Locate the cell with the specified text and output its [X, Y] center coordinate. 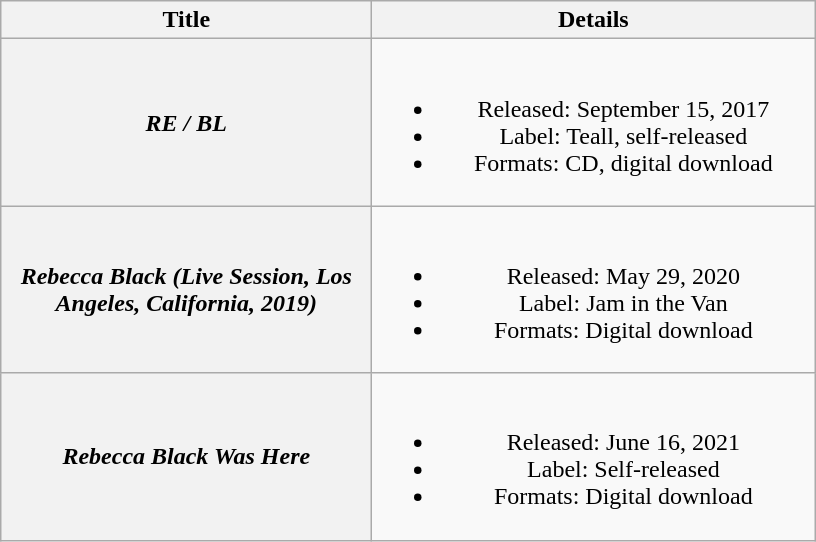
RE / BL [186, 122]
Rebecca Black (Live Session, Los Angeles, California, 2019) [186, 290]
Released: May 29, 2020Label: Jam in the VanFormats: Digital download [594, 290]
Title [186, 20]
Released: September 15, 2017Label: Teall, self-releasedFormats: CD, digital download [594, 122]
Released: June 16, 2021Label: Self-releasedFormats: Digital download [594, 456]
Rebecca Black Was Here [186, 456]
Details [594, 20]
